Detect which cell encompasses the target text, then output its (X, Y) center coordinate. 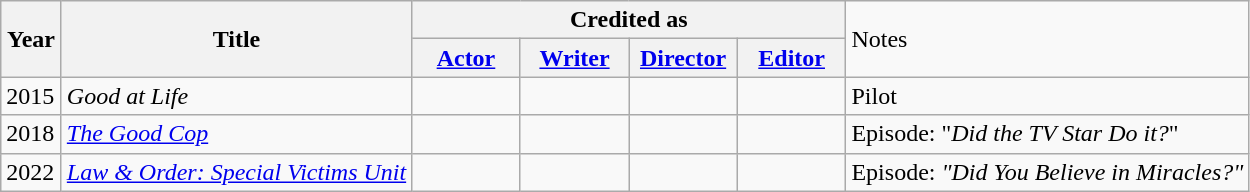
2018 (32, 134)
Writer (574, 58)
Episode: "Did the TV Star Do it?" (1048, 134)
The Good Cop (236, 134)
Director (684, 58)
Actor (466, 58)
Law & Order: Special Victims Unit (236, 172)
Editor (792, 58)
Episode: "Did You Believe in Miracles?" (1048, 172)
Title (236, 39)
2022 (32, 172)
Credited as (629, 20)
Pilot (1048, 96)
2015 (32, 96)
Good at Life (236, 96)
Year (32, 39)
Notes (1048, 39)
